Detect which cell encompasses the target text, then output its (X, Y) center coordinate. 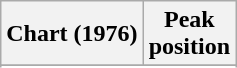
Peakposition (189, 34)
Chart (1976) (72, 34)
